Identify which cell holds the provided text, then report its [x, y] central coordinate. 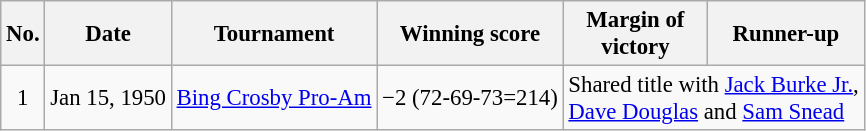
No. [23, 34]
Shared title with Jack Burke Jr., Dave Douglas and Sam Snead [714, 98]
1 [23, 98]
Winning score [470, 34]
Runner-up [786, 34]
Bing Crosby Pro-Am [274, 98]
−2 (72-69-73=214) [470, 98]
Jan 15, 1950 [108, 98]
Date [108, 34]
Tournament [274, 34]
Margin ofvictory [636, 34]
